Extract the (x, y) coordinate from the center of the cell holding the provided text.  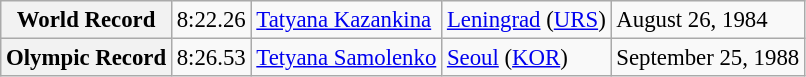
September 25, 1988 (708, 58)
Olympic Record (86, 58)
Seoul (KOR) (526, 58)
August 26, 1984 (708, 20)
Leningrad (URS) (526, 20)
8:26.53 (211, 58)
World Record (86, 20)
Tetyana Samolenko (346, 58)
8:22.26 (211, 20)
Tatyana Kazankina (346, 20)
